Determine the (x, y) coordinate at the center of the cell enclosing the given text.  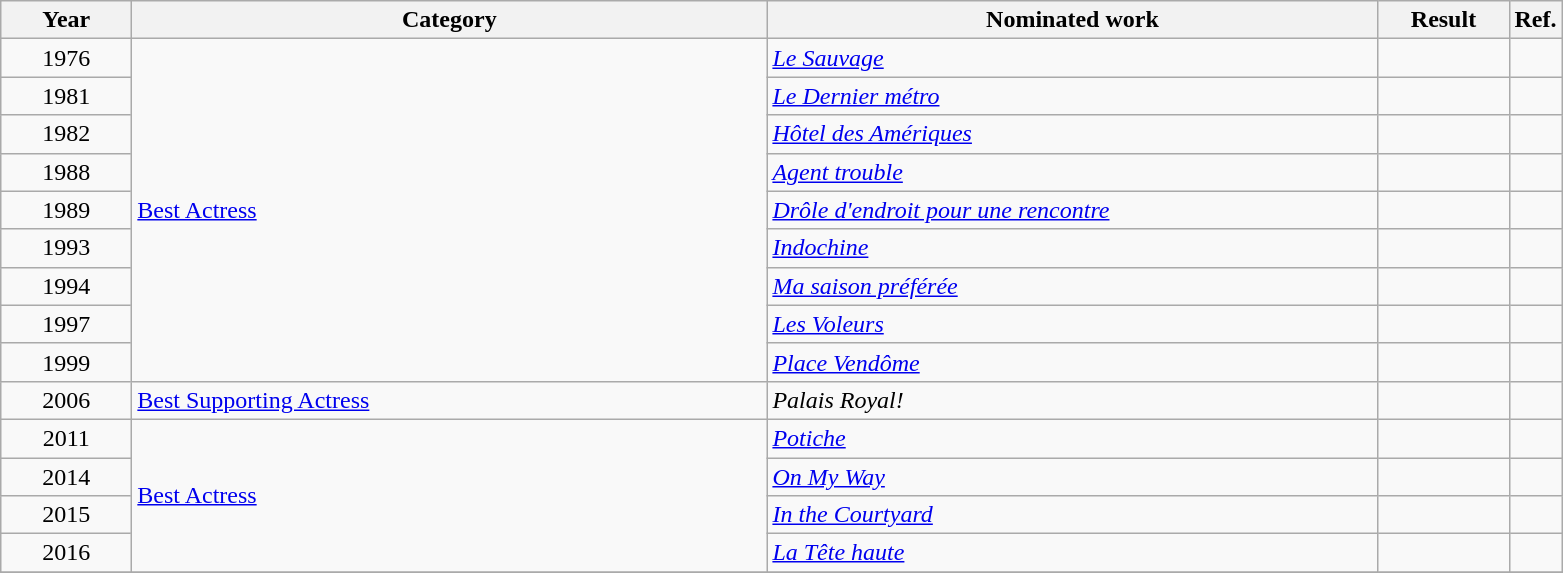
1993 (66, 248)
2014 (66, 477)
Result (1444, 20)
Agent trouble (1072, 172)
Nominated work (1072, 20)
2016 (66, 553)
2015 (66, 515)
Les Voleurs (1072, 324)
In the Courtyard (1072, 515)
1994 (66, 286)
2011 (66, 438)
Le Dernier métro (1072, 96)
Place Vendôme (1072, 362)
1989 (66, 210)
Hôtel des Amériques (1072, 134)
1997 (66, 324)
2006 (66, 400)
Indochine (1072, 248)
Ref. (1536, 20)
1976 (66, 58)
Drôle d'endroit pour une rencontre (1072, 210)
Palais Royal! (1072, 400)
La Tête haute (1072, 553)
1999 (66, 362)
1981 (66, 96)
Le Sauvage (1072, 58)
1982 (66, 134)
Ma saison préférée (1072, 286)
1988 (66, 172)
Year (66, 20)
On My Way (1072, 477)
Category (450, 20)
Potiche (1072, 438)
Best Supporting Actress (450, 400)
